Extract the [x, y] coordinate from the center of the cell holding the provided text.  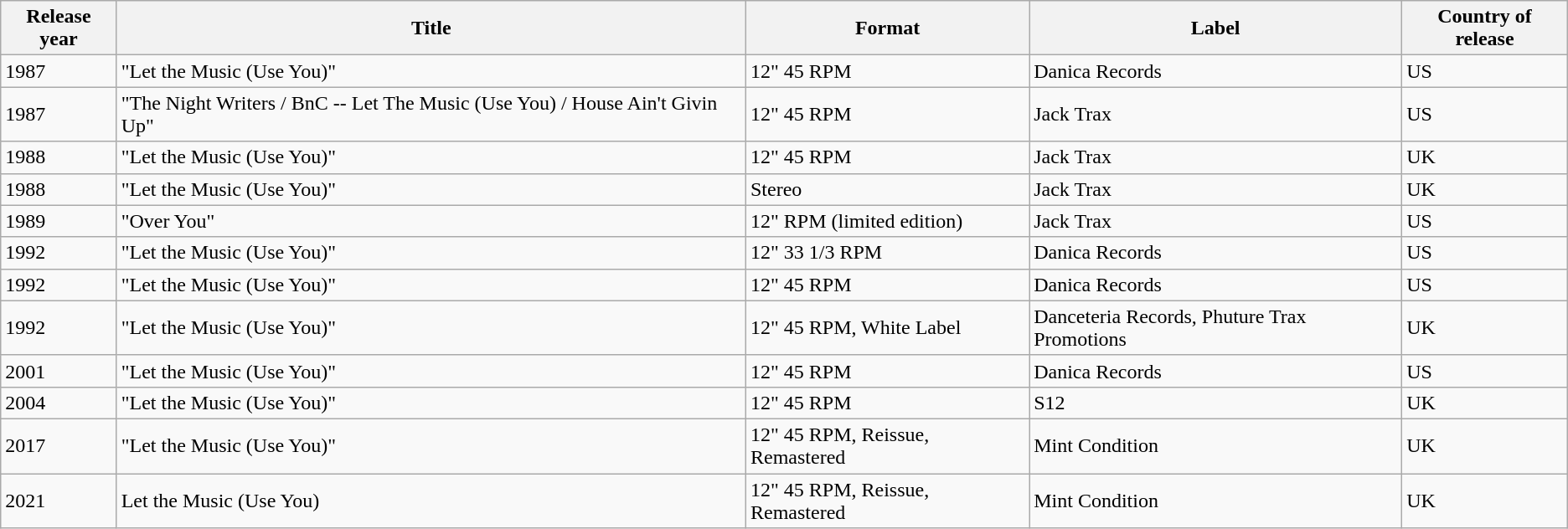
12" 33 1/3 RPM [887, 253]
Format [887, 28]
Danceteria Records, Phuture Trax Promotions [1216, 328]
Country of release [1485, 28]
2017 [59, 445]
Release year [59, 28]
S12 [1216, 403]
Label [1216, 28]
Stereo [887, 189]
"The Night Writers / BnC -- Let The Music (Use You) / House Ain't Givin Up" [431, 114]
2004 [59, 403]
1989 [59, 221]
Let the Music (Use You) [431, 501]
"Over You" [431, 221]
Title [431, 28]
12" RPM (limited edition) [887, 221]
2001 [59, 371]
2021 [59, 501]
12" 45 RPM, White Label [887, 328]
